Identify which cell holds the provided text, then report its [x, y] central coordinate. 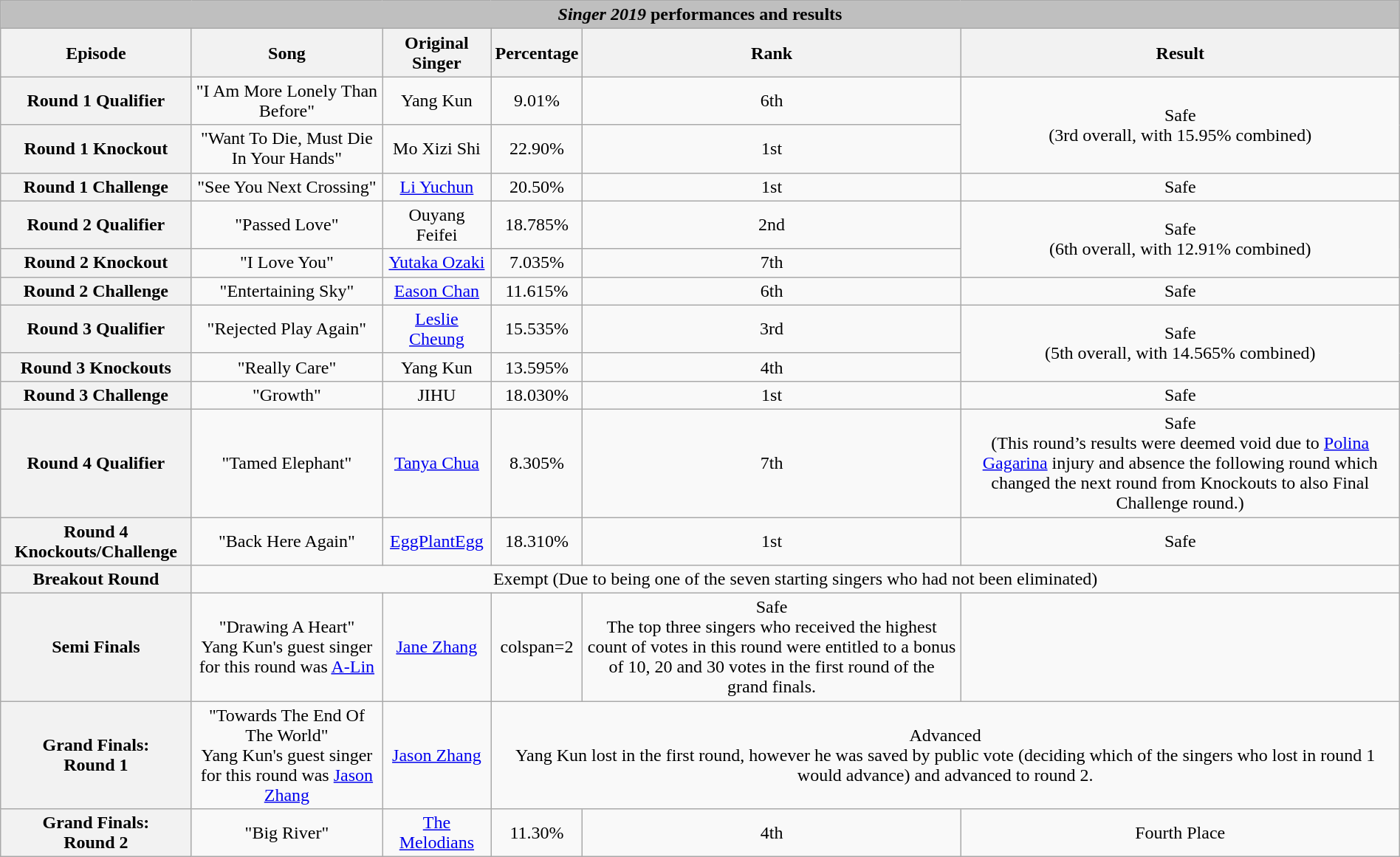
11.615% [537, 291]
Percentage [537, 53]
The Melodians [437, 833]
Episode [96, 53]
Jason Zhang [437, 755]
Rank [772, 53]
colspan=2 [537, 647]
Round 1 Challenge [96, 187]
Round 2 Qualifier [96, 224]
Round 1 Knockout [96, 149]
22.90% [537, 149]
Eason Chan [437, 291]
"Rejected Play Again" [286, 329]
Original Singer [437, 53]
9.01% [537, 100]
"Big River" [286, 833]
Yutaka Ozaki [437, 263]
Round 2 Challenge [96, 291]
11.30% [537, 833]
"I Love You" [286, 263]
Safe(3rd overall, with 15.95% combined) [1180, 125]
20.50% [537, 187]
Round 2 Knockout [96, 263]
Round 3 Knockouts [96, 367]
"Really Care" [286, 367]
"Want To Die, Must Die In Your Hands" [286, 149]
Result [1180, 53]
Fourth Place [1180, 833]
18.310% [537, 540]
18.785% [537, 224]
Tanya Chua [437, 463]
Safe(6th overall, with 12.91% combined) [1180, 239]
JIHU [437, 395]
Round 3 Challenge [96, 395]
"Passed Love" [286, 224]
Grand Finals:Round 1 [96, 755]
2nd [772, 224]
18.030% [537, 395]
Ouyang Feifei [437, 224]
13.595% [537, 367]
Li Yuchun [437, 187]
15.535% [537, 329]
"Drawing A Heart"Yang Kun's guest singer for this round was A-Lin [286, 647]
"See You Next Crossing" [286, 187]
Round 3 Qualifier [96, 329]
"Back Here Again" [286, 540]
Jane Zhang [437, 647]
7.035% [537, 263]
8.305% [537, 463]
Round 4 Knockouts/Challenge [96, 540]
Grand Finals:Round 2 [96, 833]
"I Am More Lonely Than Before" [286, 100]
Singer 2019 performances and results [700, 15]
"Towards The End Of The World"Yang Kun's guest singer for this round was Jason Zhang [286, 755]
"Growth" [286, 395]
Song [286, 53]
"Tamed Elephant" [286, 463]
Exempt (Due to being one of the seven starting singers who had not been eliminated) [795, 579]
3rd [772, 329]
Semi Finals [96, 647]
Breakout Round [96, 579]
"Entertaining Sky" [286, 291]
Leslie Cheung [437, 329]
EggPlantEgg [437, 540]
Safe(5th overall, with 14.565% combined) [1180, 343]
Round 1 Qualifier [96, 100]
Round 4 Qualifier [96, 463]
Mo Xizi Shi [437, 149]
